Return (X, Y) of the center of cell containing provided text 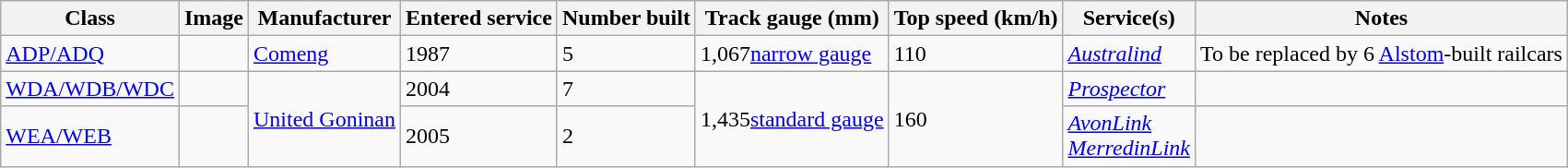
To be replaced by 6 Alstom-built railcars (1381, 54)
2004 (479, 89)
Comeng (324, 54)
1987 (479, 54)
1,067narrow gauge (792, 54)
Notes (1381, 18)
5 (626, 54)
WEA/WEB (90, 137)
110 (975, 54)
160 (975, 118)
Top speed (km/h) (975, 18)
Class (90, 18)
Service(s) (1128, 18)
WDA/WDB/WDC (90, 89)
Prospector (1128, 89)
Image (214, 18)
2 (626, 137)
AvonLinkMerredinLink (1128, 137)
7 (626, 89)
Number built (626, 18)
1,435standard gauge (792, 118)
United Goninan (324, 118)
Track gauge (mm) (792, 18)
Entered service (479, 18)
Manufacturer (324, 18)
2005 (479, 137)
ADP/ADQ (90, 54)
Australind (1128, 54)
